Return the (x, y) coordinate for the center point of the cell that contains the specified text.  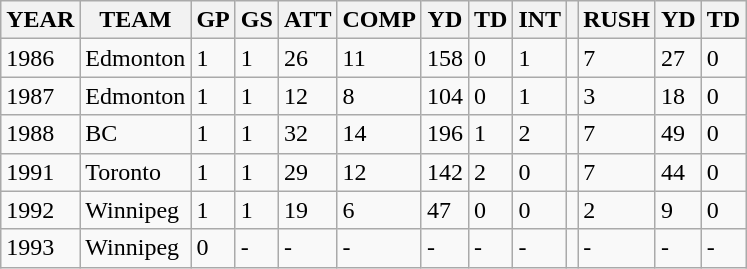
158 (444, 58)
YEAR (40, 20)
32 (308, 134)
1991 (40, 172)
INT (540, 20)
29 (308, 172)
1988 (40, 134)
GS (256, 20)
6 (379, 210)
GP (213, 20)
TEAM (136, 20)
ATT (308, 20)
47 (444, 210)
BC (136, 134)
49 (678, 134)
196 (444, 134)
1987 (40, 96)
8 (379, 96)
19 (308, 210)
142 (444, 172)
18 (678, 96)
1993 (40, 248)
RUSH (617, 20)
1986 (40, 58)
3 (617, 96)
COMP (379, 20)
14 (379, 134)
1992 (40, 210)
44 (678, 172)
26 (308, 58)
Toronto (136, 172)
11 (379, 58)
27 (678, 58)
104 (444, 96)
9 (678, 210)
